Find where the given text appears and provide that cell's center as [x, y] coordinate. 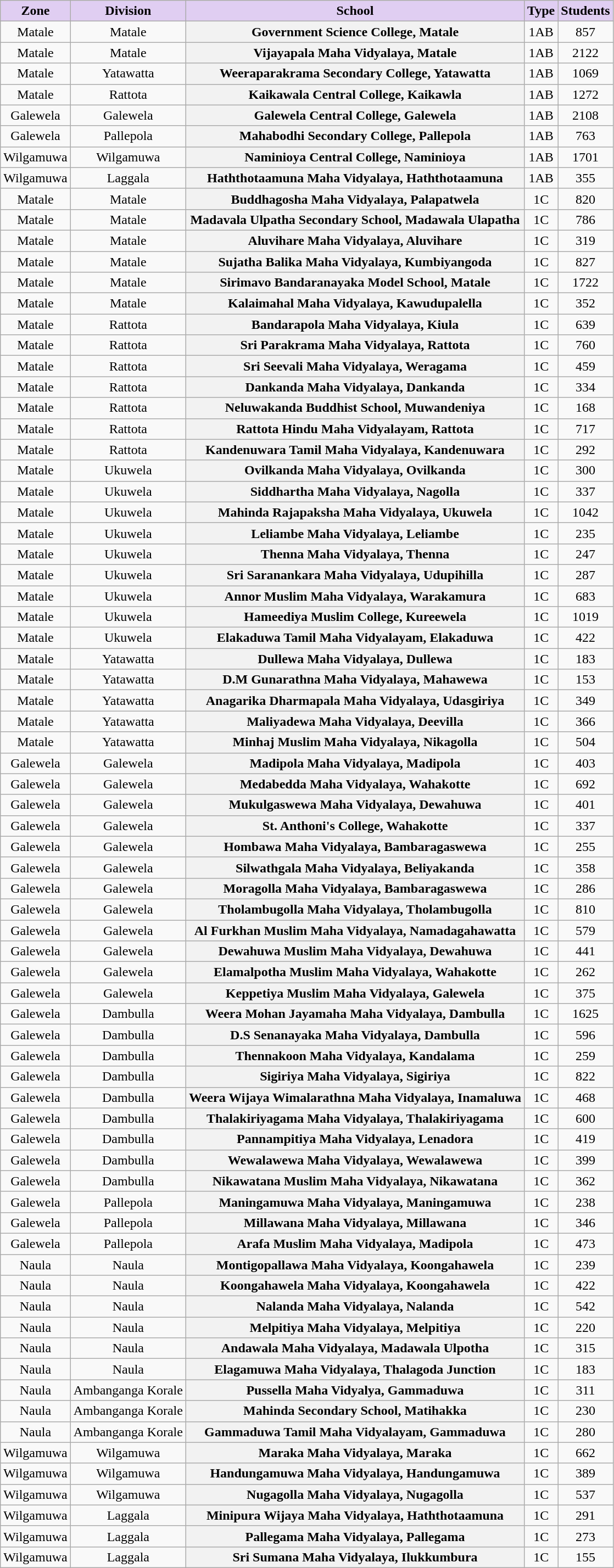
Elagamuwa Maha Vidyalaya, Thalagoda Junction [355, 1369]
Madipola Maha Vidyalaya, Madipola [355, 763]
Vijayapala Maha Vidyalaya, Matale [355, 53]
600 [585, 1118]
292 [585, 450]
Pussella Maha Vidyalya, Gammaduwa [355, 1390]
Ovilkanda Maha Vidyalaya, Ovilkanda [355, 471]
D.S Senanayaka Maha Vidyalaya, Dambulla [355, 1035]
291 [585, 1515]
1069 [585, 74]
Type [540, 11]
Nugagolla Maha Vidyalaya, Nugagolla [355, 1494]
827 [585, 262]
Annor Muslim Maha Vidyalaya, Warakamura [355, 596]
504 [585, 742]
Weera Wijaya Wimalarathna Maha Vidyalaya, Inamaluwa [355, 1097]
810 [585, 909]
School [355, 11]
2108 [585, 115]
820 [585, 199]
857 [585, 32]
Leliambe Maha Vidyalaya, Leliambe [355, 533]
Neluwakanda Buddhist School, Muwandeniya [355, 408]
459 [585, 366]
Dullewa Maha Vidyalaya, Dullewa [355, 659]
Aluvihare Maha Vidyalaya, Aluvihare [355, 240]
262 [585, 972]
Nikawatana Muslim Maha Vidyalaya, Nikawatana [355, 1181]
441 [585, 951]
Thennakoon Maha Vidyalaya, Kandalama [355, 1056]
419 [585, 1139]
155 [585, 1557]
1701 [585, 157]
786 [585, 220]
Students [585, 11]
Elamalpotha Muslim Maha Vidyalaya, Wahakotte [355, 972]
366 [585, 721]
Keppetiya Muslim Maha Vidyalaya, Galewela [355, 993]
Handungamuwa Maha Vidyalaya, Handungamuwa [355, 1474]
Sri Sumana Maha Vidyalaya, Ilukkumbura [355, 1557]
Division [128, 11]
Weera Mohan Jayamaha Maha Vidyalaya, Dambulla [355, 1014]
Maraka Maha Vidyalaya, Maraka [355, 1453]
Buddhagosha Maha Vidyalaya, Palapatwela [355, 199]
Bandarapola Maha Vidyalaya, Kiula [355, 324]
334 [585, 387]
579 [585, 931]
Madavala Ulpatha Secondary School, Madawala Ulapatha [355, 220]
Sujatha Balika Maha Vidyalaya, Kumbiyangoda [355, 262]
168 [585, 408]
Montigopallawa Maha Vidyalaya, Koongahawela [355, 1264]
468 [585, 1097]
Millawana Maha Vidyalaya, Millawana [355, 1223]
238 [585, 1202]
662 [585, 1453]
Haththotaamuna Maha Vidyalaya, Haththotaamuna [355, 178]
Sigiriya Maha Vidyalaya, Sigiriya [355, 1077]
280 [585, 1432]
311 [585, 1390]
Arafa Muslim Maha Vidyalaya, Madipola [355, 1244]
542 [585, 1307]
Kandenuwara Tamil Maha Vidyalaya, Kandenuwara [355, 450]
220 [585, 1328]
273 [585, 1536]
Rattota Hindu Maha Vidyalayam, Rattota [355, 429]
Pallegama Maha Vidyalaya, Pallegama [355, 1536]
639 [585, 324]
Mahinda Rajapaksha Maha Vidyalaya, Ukuwela [355, 512]
Maliyadewa Maha Vidyalaya, Deevilla [355, 721]
Zone [35, 11]
247 [585, 554]
315 [585, 1348]
Weeraparakrama Secondary College, Yatawatta [355, 74]
Tholambugolla Maha Vidyalaya, Tholambugolla [355, 909]
763 [585, 136]
389 [585, 1474]
Sri Seevali Maha Vidyalaya, Weragama [355, 366]
Thalakiriyagama Maha Vidyalaya, Thalakiriyagama [355, 1118]
Al Furkhan Muslim Maha Vidyalaya, Namadagahawatta [355, 931]
Melpitiya Maha Vidyalaya, Melpitiya [355, 1328]
Maningamuwa Maha Vidyalaya, Maningamuwa [355, 1202]
153 [585, 680]
683 [585, 596]
Nalanda Maha Vidyalaya, Nalanda [355, 1307]
Thenna Maha Vidyalaya, Thenna [355, 554]
235 [585, 533]
349 [585, 701]
2122 [585, 53]
Pannampitiya Maha Vidyalaya, Lenadora [355, 1139]
355 [585, 178]
352 [585, 304]
Naminioya Central College, Naminioya [355, 157]
401 [585, 805]
D.M Gunarathna Maha Vidyalaya, Mahawewa [355, 680]
Minipura Wijaya Maha Vidyalaya, Haththotaamuna [355, 1515]
Hombawa Maha Vidyalaya, Bambaragaswewa [355, 847]
Gammaduwa Tamil Maha Vidyalayam, Gammaduwa [355, 1432]
1272 [585, 94]
473 [585, 1244]
259 [585, 1056]
Andawala Maha Vidyalaya, Madawala Ulpotha [355, 1348]
362 [585, 1181]
346 [585, 1223]
Sirimavo Bandaranayaka Model School, Matale [355, 283]
Government Science College, Matale [355, 32]
Moragolla Maha Vidyalaya, Bambaragaswewa [355, 888]
Minhaj Muslim Maha Vidyalaya, Nikagolla [355, 742]
Elakaduwa Tamil Maha Vidyalayam, Elakaduwa [355, 638]
Kalaimahal Maha Vidyalaya, Kawudupalella [355, 304]
Galewela Central College, Galewela [355, 115]
1722 [585, 283]
Mahinda Secondary School, Matihakka [355, 1411]
Mukulgaswewa Maha Vidyalaya, Dewahuwa [355, 805]
255 [585, 847]
1625 [585, 1014]
399 [585, 1160]
Mahabodhi Secondary College, Pallepola [355, 136]
Wewalawewa Maha Vidyalaya, Wewalawewa [355, 1160]
Dankanda Maha Vidyalaya, Dankanda [355, 387]
St. Anthoni's College, Wahakotte [355, 826]
319 [585, 240]
1042 [585, 512]
717 [585, 429]
230 [585, 1411]
358 [585, 867]
760 [585, 345]
375 [585, 993]
Sri Parakrama Maha Vidyalaya, Rattota [355, 345]
Medabedda Maha Vidyalaya, Wahakotte [355, 784]
1019 [585, 617]
537 [585, 1494]
Silwathgala Maha Vidyalaya, Beliyakanda [355, 867]
Koongahawela Maha Vidyalaya, Koongahawela [355, 1286]
692 [585, 784]
Dewahuwa Muslim Maha Vidyalaya, Dewahuwa [355, 951]
287 [585, 575]
Sri Saranankara Maha Vidyalaya, Udupihilla [355, 575]
Anagarika Dharmapala Maha Vidyalaya, Udasgiriya [355, 701]
Kaikawala Central College, Kaikawla [355, 94]
596 [585, 1035]
403 [585, 763]
286 [585, 888]
822 [585, 1077]
Siddhartha Maha Vidyalaya, Nagolla [355, 491]
300 [585, 471]
Hameediya Muslim College, Kureewela [355, 617]
239 [585, 1264]
